Search for the cell housing the specified text and yield its (x, y) center coordinate. 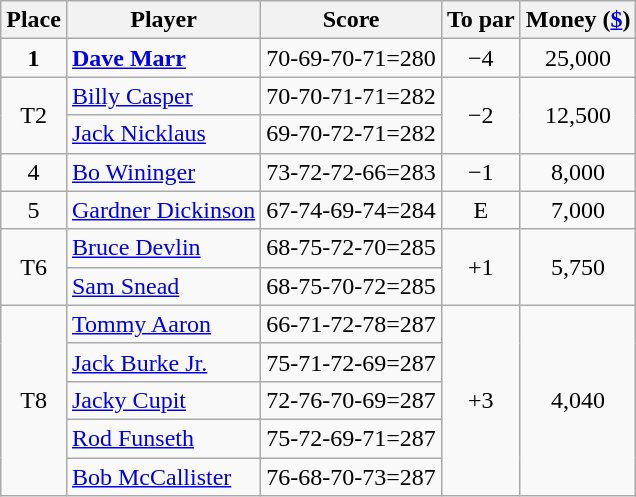
4 (34, 172)
Bob McCallister (163, 477)
T8 (34, 400)
Sam Snead (163, 286)
−4 (480, 58)
67-74-69-74=284 (352, 210)
70-69-70-71=280 (352, 58)
Place (34, 20)
68-75-70-72=285 (352, 286)
8,000 (578, 172)
−2 (480, 115)
Player (163, 20)
25,000 (578, 58)
+3 (480, 400)
66-71-72-78=287 (352, 324)
To par (480, 20)
12,500 (578, 115)
5 (34, 210)
Bruce Devlin (163, 248)
4,040 (578, 400)
Jack Nicklaus (163, 134)
Money ($) (578, 20)
1 (34, 58)
Billy Casper (163, 96)
72-76-70-69=287 (352, 400)
Bo Wininger (163, 172)
Rod Funseth (163, 438)
7,000 (578, 210)
Jacky Cupit (163, 400)
−1 (480, 172)
69-70-72-71=282 (352, 134)
Jack Burke Jr. (163, 362)
E (480, 210)
75-71-72-69=287 (352, 362)
76-68-70-73=287 (352, 477)
75-72-69-71=287 (352, 438)
+1 (480, 267)
73-72-72-66=283 (352, 172)
T6 (34, 267)
Dave Marr (163, 58)
70-70-71-71=282 (352, 96)
T2 (34, 115)
Tommy Aaron (163, 324)
68-75-72-70=285 (352, 248)
Gardner Dickinson (163, 210)
5,750 (578, 267)
Score (352, 20)
